Extract the [X, Y] coordinate from the center of the cell holding the provided text.  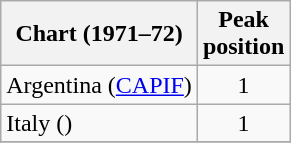
Italy () [100, 123]
Argentina (CAPIF) [100, 85]
Chart (1971–72) [100, 34]
Peakposition [243, 34]
